Scan for the cell matching the given text and deliver its (x, y) coordinate at center. 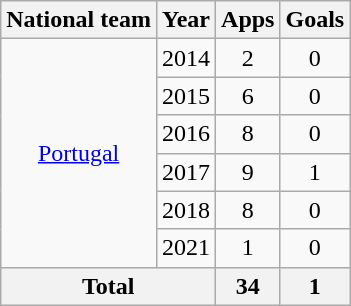
2014 (186, 58)
34 (248, 286)
2021 (186, 248)
2017 (186, 172)
Portugal (79, 153)
Year (186, 20)
2016 (186, 134)
6 (248, 96)
9 (248, 172)
2018 (186, 210)
Apps (248, 20)
2015 (186, 96)
Total (108, 286)
National team (79, 20)
Goals (315, 20)
2 (248, 58)
